Search for the cell housing the specified text and yield its [x, y] center coordinate. 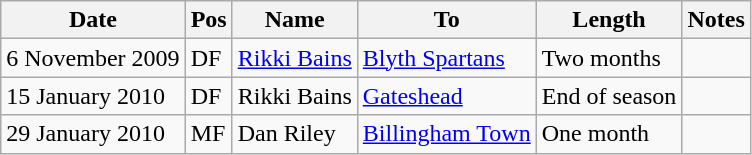
Name [294, 20]
End of season [609, 96]
Dan Riley [294, 134]
Billingham Town [446, 134]
Date [93, 20]
Notes [716, 20]
One month [609, 134]
15 January 2010 [93, 96]
Two months [609, 58]
To [446, 20]
Pos [208, 20]
29 January 2010 [93, 134]
Length [609, 20]
Gateshead [446, 96]
Blyth Spartans [446, 58]
6 November 2009 [93, 58]
MF [208, 134]
